Return [x, y] of the center of cell containing provided text 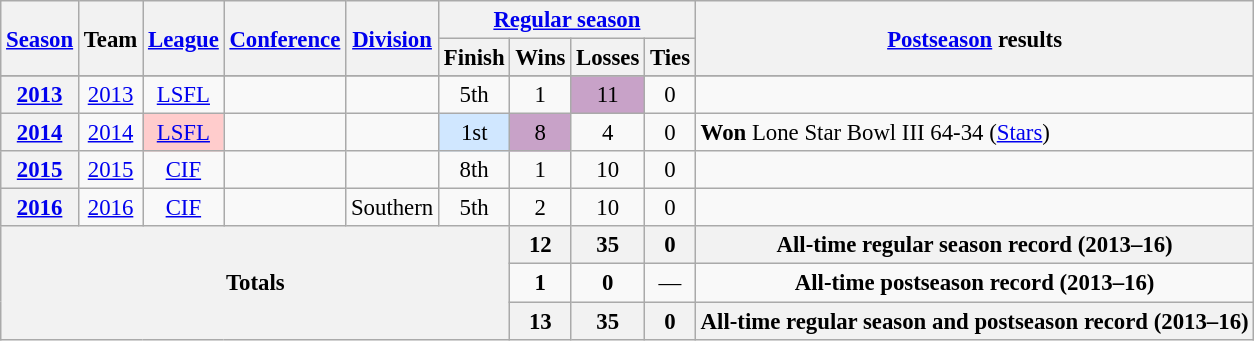
All-time regular season and postseason record (2013–16) [974, 321]
Totals [256, 282]
League [184, 38]
12 [540, 245]
Ties [670, 58]
8th [474, 170]
Regular season [566, 20]
— [670, 283]
Southern [392, 208]
2 [540, 208]
1st [474, 133]
Losses [608, 58]
Wins [540, 58]
Won Lone Star Bowl III 64-34 (Stars) [974, 133]
Finish [474, 58]
4 [608, 133]
All-time regular season record (2013–16) [974, 245]
Conference [285, 38]
Division [392, 38]
8 [540, 133]
11 [608, 95]
Season [40, 38]
Postseason results [974, 38]
Team [110, 38]
13 [540, 321]
All-time postseason record (2013–16) [974, 283]
